Output the [x, y] coordinate of the center of the cell containing the given text.  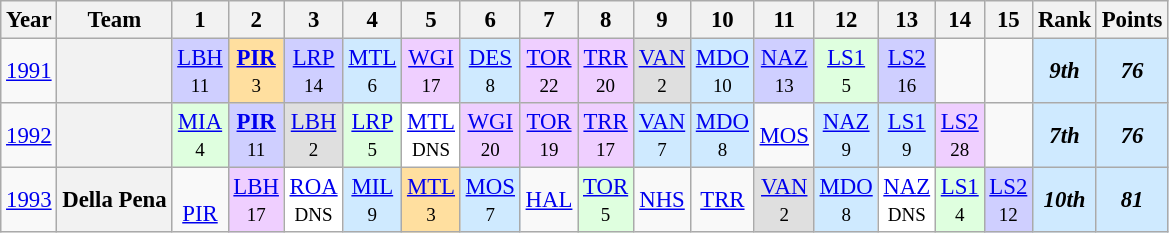
LBH11 [200, 72]
TRR [722, 200]
ROADNS [314, 200]
NAZ13 [784, 72]
PIR [200, 200]
PIR11 [256, 136]
Team [114, 20]
LS212 [1008, 200]
Points [1132, 20]
9th [1065, 72]
MTL3 [432, 200]
WGI17 [432, 72]
1991 [29, 72]
10th [1065, 200]
5 [432, 20]
PIR3 [256, 72]
MTLDNS [432, 136]
LS19 [906, 136]
MDO10 [722, 72]
7th [1065, 136]
13 [906, 20]
7 [548, 20]
NAZ9 [846, 136]
Della Pena [114, 200]
MTL6 [372, 72]
LRP5 [372, 136]
MOS [784, 136]
TOR22 [548, 72]
LBH2 [314, 136]
NAZDNS [906, 200]
10 [722, 20]
4 [372, 20]
1993 [29, 200]
MIL9 [372, 200]
NHS [662, 200]
81 [1132, 200]
MIA4 [200, 136]
TRR17 [606, 136]
LS15 [846, 72]
8 [606, 20]
9 [662, 20]
LS14 [960, 200]
12 [846, 20]
LBH17 [256, 200]
15 [1008, 20]
TOR5 [606, 200]
TRR20 [606, 72]
LRP14 [314, 72]
14 [960, 20]
TOR19 [548, 136]
DES8 [490, 72]
11 [784, 20]
6 [490, 20]
WGI20 [490, 136]
HAL [548, 200]
VAN7 [662, 136]
Year [29, 20]
Rank [1065, 20]
LS216 [906, 72]
3 [314, 20]
2 [256, 20]
1992 [29, 136]
LS228 [960, 136]
MOS7 [490, 200]
1 [200, 20]
